From the cell containing the given text, extract its center point as [x, y] coordinate. 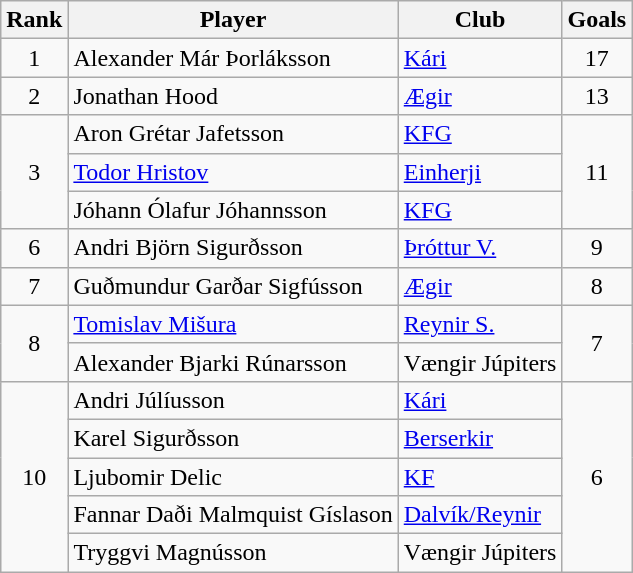
3 [34, 172]
13 [597, 96]
Player [233, 20]
Todor Hristov [233, 172]
Jóhann Ólafur Jóhannsson [233, 210]
Dalvík/Reynir [480, 515]
1 [34, 58]
KF [480, 477]
Jonathan Hood [233, 96]
Karel Sigurðsson [233, 438]
Goals [597, 20]
17 [597, 58]
Rank [34, 20]
Fannar Daði Malmquist Gíslason [233, 515]
10 [34, 476]
Tomislav Mišura [233, 324]
Alexander Bjarki Rúnarsson [233, 362]
Alexander Már Þorláksson [233, 58]
Tryggvi Magnússon [233, 553]
Þróttur V. [480, 248]
Aron Grétar Jafetsson [233, 134]
Reynir S. [480, 324]
Einherji [480, 172]
Guðmundur Garðar Sigfússon [233, 286]
9 [597, 248]
Berserkir [480, 438]
Andri Júlíusson [233, 400]
Club [480, 20]
Ljubomir Delic [233, 477]
2 [34, 96]
11 [597, 172]
Andri Björn Sigurðsson [233, 248]
